Find where the given text appears and provide that cell's center as (x, y) coordinate. 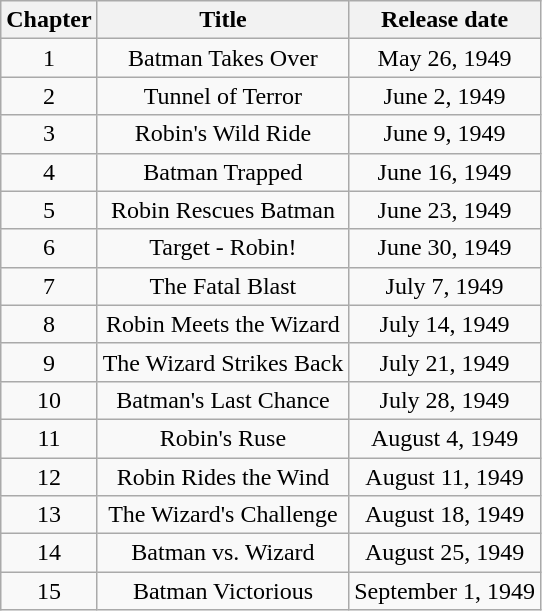
June 9, 1949 (445, 134)
3 (49, 134)
May 26, 1949 (445, 58)
Tunnel of Terror (223, 96)
Batman's Last Chance (223, 400)
August 11, 1949 (445, 477)
Robin Rescues Batman (223, 210)
Robin Rides the Wind (223, 477)
15 (49, 591)
7 (49, 286)
June 23, 1949 (445, 210)
July 21, 1949 (445, 362)
10 (49, 400)
13 (49, 515)
August 25, 1949 (445, 553)
The Fatal Blast (223, 286)
8 (49, 324)
Batman Trapped (223, 172)
Batman Victorious (223, 591)
2 (49, 96)
14 (49, 553)
August 4, 1949 (445, 438)
June 2, 1949 (445, 96)
12 (49, 477)
The Wizard's Challenge (223, 515)
July 28, 1949 (445, 400)
Batman vs. Wizard (223, 553)
Batman Takes Over (223, 58)
9 (49, 362)
Title (223, 20)
Robin Meets the Wizard (223, 324)
11 (49, 438)
June 30, 1949 (445, 248)
Chapter (49, 20)
July 7, 1949 (445, 286)
The Wizard Strikes Back (223, 362)
Target - Robin! (223, 248)
5 (49, 210)
September 1, 1949 (445, 591)
4 (49, 172)
July 14, 1949 (445, 324)
Robin's Ruse (223, 438)
Release date (445, 20)
1 (49, 58)
June 16, 1949 (445, 172)
6 (49, 248)
Robin's Wild Ride (223, 134)
August 18, 1949 (445, 515)
